Determine the (x, y) coordinate at the center of the cell enclosing the given text.  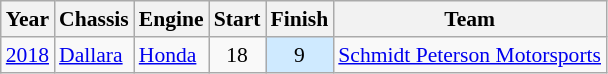
Start (238, 19)
Chassis (94, 19)
2018 (28, 55)
Engine (172, 19)
Year (28, 19)
Honda (172, 55)
18 (238, 55)
9 (300, 55)
Dallara (94, 55)
Finish (300, 19)
Schmidt Peterson Motorsports (470, 55)
Team (470, 19)
